Return the (x, y) coordinate for the center point of the cell that contains the specified text.  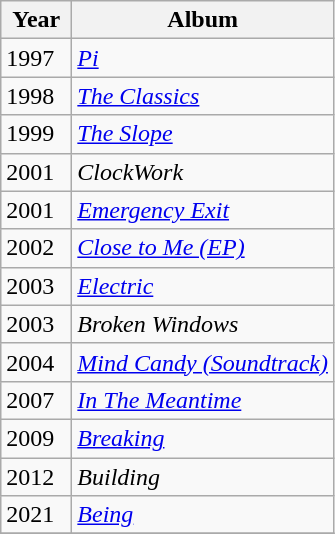
Broken Windows (203, 324)
Emergency Exit (203, 210)
The Classics (203, 96)
2009 (36, 438)
2004 (36, 362)
The Slope (203, 134)
2002 (36, 248)
1997 (36, 58)
Album (203, 20)
Year (36, 20)
Pi (203, 58)
Building (203, 477)
Mind Candy (Soundtrack) (203, 362)
ClockWork (203, 172)
1998 (36, 96)
2012 (36, 477)
Breaking (203, 438)
In The Meantime (203, 400)
2007 (36, 400)
Close to Me (EP) (203, 248)
Being (203, 515)
Electric (203, 286)
1999 (36, 134)
2021 (36, 515)
